Locate the cell with the specified text and output its (x, y) center coordinate. 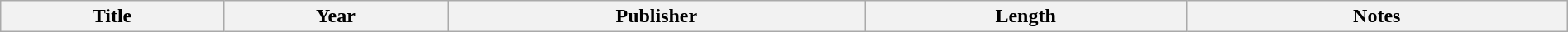
Title (112, 16)
Notes (1376, 16)
Publisher (657, 16)
Year (336, 16)
Length (1025, 16)
